Capture the cell that displays the provided text and extract its (x, y) central coordinate. 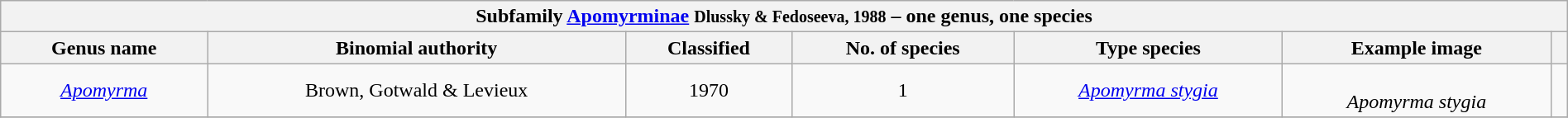
Binomial authority (417, 48)
1970 (709, 91)
1 (903, 91)
Brown, Gotwald & Levieux (417, 91)
Apomyrma (104, 91)
Example image (1417, 48)
Classified (709, 48)
Type species (1148, 48)
No. of species (903, 48)
Subfamily Apomyrminae Dlussky & Fedoseeva, 1988 – one genus, one species (784, 17)
Genus name (104, 48)
